For the text-containing cell, return its midpoint in [x, y] coordinate format. 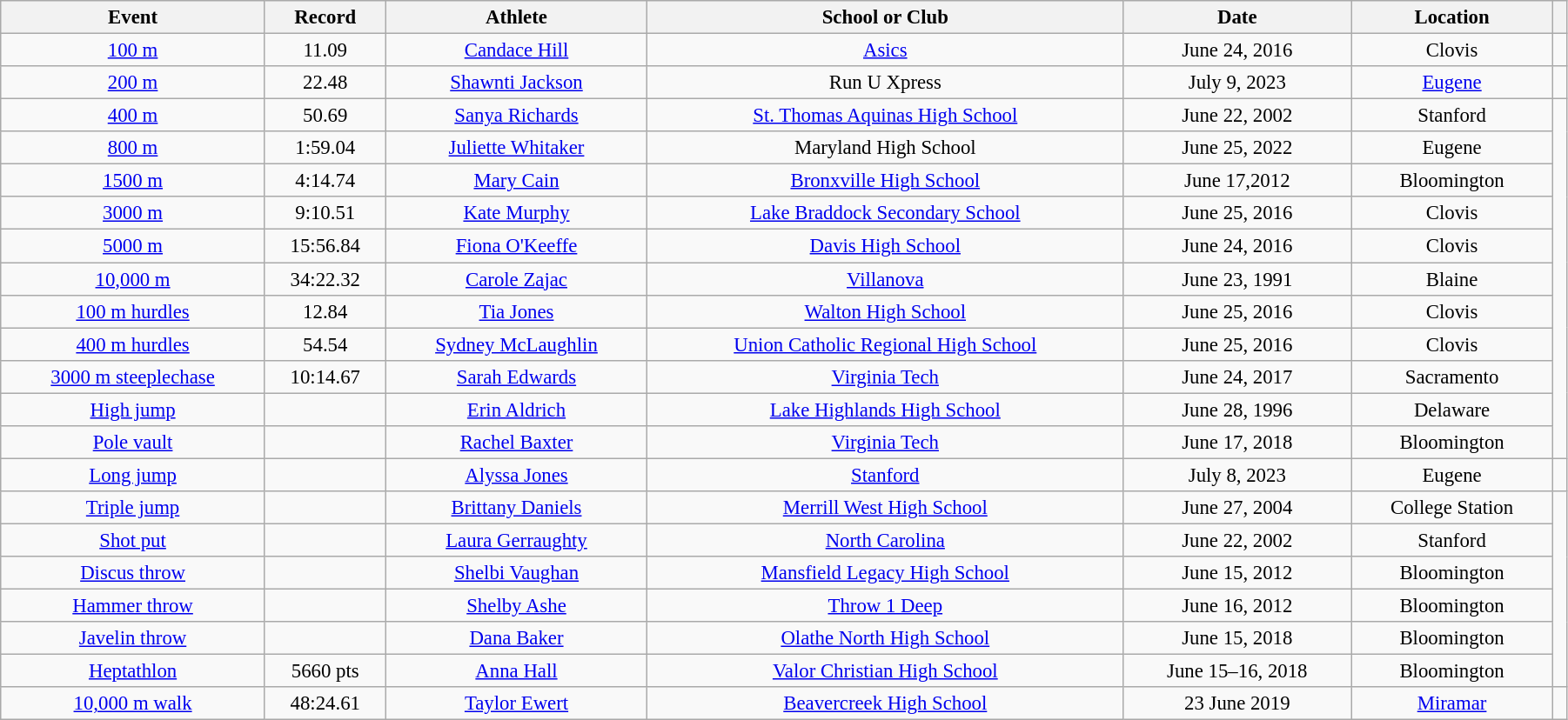
5660 pts [325, 671]
4:14.74 [325, 181]
Valor Christian High School [886, 671]
Walton High School [886, 311]
Merrill West High School [886, 508]
11.09 [325, 50]
Bronxville High School [886, 181]
Villanova [886, 279]
College Station [1451, 508]
Discus throw [133, 573]
July 9, 2023 [1237, 83]
Carole Zajac [517, 279]
48:24.61 [325, 703]
400 m [133, 116]
400 m hurdles [133, 344]
22.48 [325, 83]
School or Club [886, 17]
10:14.67 [325, 377]
Sacramento [1451, 377]
Shelbi Vaughan [517, 573]
1500 m [133, 181]
Tia Jones [517, 311]
Event [133, 17]
Blaine [1451, 279]
High jump [133, 410]
June 23, 1991 [1237, 279]
Javelin throw [133, 638]
100 m [133, 50]
Juliette Whitaker [517, 148]
June 15, 2018 [1237, 638]
Alyssa Jones [517, 475]
Hammer throw [133, 606]
July 8, 2023 [1237, 475]
Union Catholic Regional High School [886, 344]
23 June 2019 [1237, 703]
1:59.04 [325, 148]
Record [325, 17]
Mansfield Legacy High School [886, 573]
5000 m [133, 246]
Miramar [1451, 703]
Asics [886, 50]
Rachel Baxter [517, 443]
June 15, 2012 [1237, 573]
June 24, 2017 [1237, 377]
June 28, 1996 [1237, 410]
Sanya Richards [517, 116]
800 m [133, 148]
Triple jump [133, 508]
Taylor Ewert [517, 703]
St. Thomas Aquinas High School [886, 116]
Dana Baker [517, 638]
Laura Gerraughty [517, 540]
Sarah Edwards [517, 377]
Pole vault [133, 443]
Mary Cain [517, 181]
Sydney McLaughlin [517, 344]
Maryland High School [886, 148]
June 15–16, 2018 [1237, 671]
Shelby Ashe [517, 606]
June 17, 2018 [1237, 443]
50.69 [325, 116]
June 16, 2012 [1237, 606]
200 m [133, 83]
June 27, 2004 [1237, 508]
10,000 m [133, 279]
Long jump [133, 475]
Shawnti Jackson [517, 83]
Heptathlon [133, 671]
Date [1237, 17]
Olathe North High School [886, 638]
Fiona O'Keeffe [517, 246]
34:22.32 [325, 279]
Location [1451, 17]
Athlete [517, 17]
9:10.51 [325, 213]
Lake Braddock Secondary School [886, 213]
Run U Xpress [886, 83]
Shot put [133, 540]
12.84 [325, 311]
North Carolina [886, 540]
3000 m steeplechase [133, 377]
June 17,2012 [1237, 181]
Kate Murphy [517, 213]
54.54 [325, 344]
100 m hurdles [133, 311]
Brittany Daniels [517, 508]
Erin Aldrich [517, 410]
Lake Highlands High School [886, 410]
Delaware [1451, 410]
Beavercreek High School [886, 703]
Throw 1 Deep [886, 606]
10,000 m walk [133, 703]
June 25, 2022 [1237, 148]
15:56.84 [325, 246]
3000 m [133, 213]
Anna Hall [517, 671]
Candace Hill [517, 50]
Davis High School [886, 246]
